Locate the cell with the specified text and output its [x, y] center coordinate. 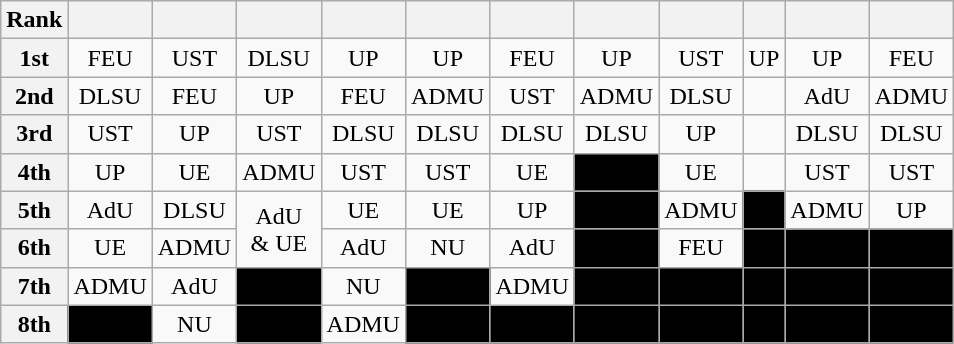
1st [34, 58]
AdU& UE [279, 229]
3rd [34, 134]
2nd [34, 96]
5th [34, 210]
6th [34, 248]
Rank [34, 20]
4th [34, 172]
8th [34, 324]
7th [34, 286]
